Return the [x, y] coordinate for the center point of the cell that contains the specified text.  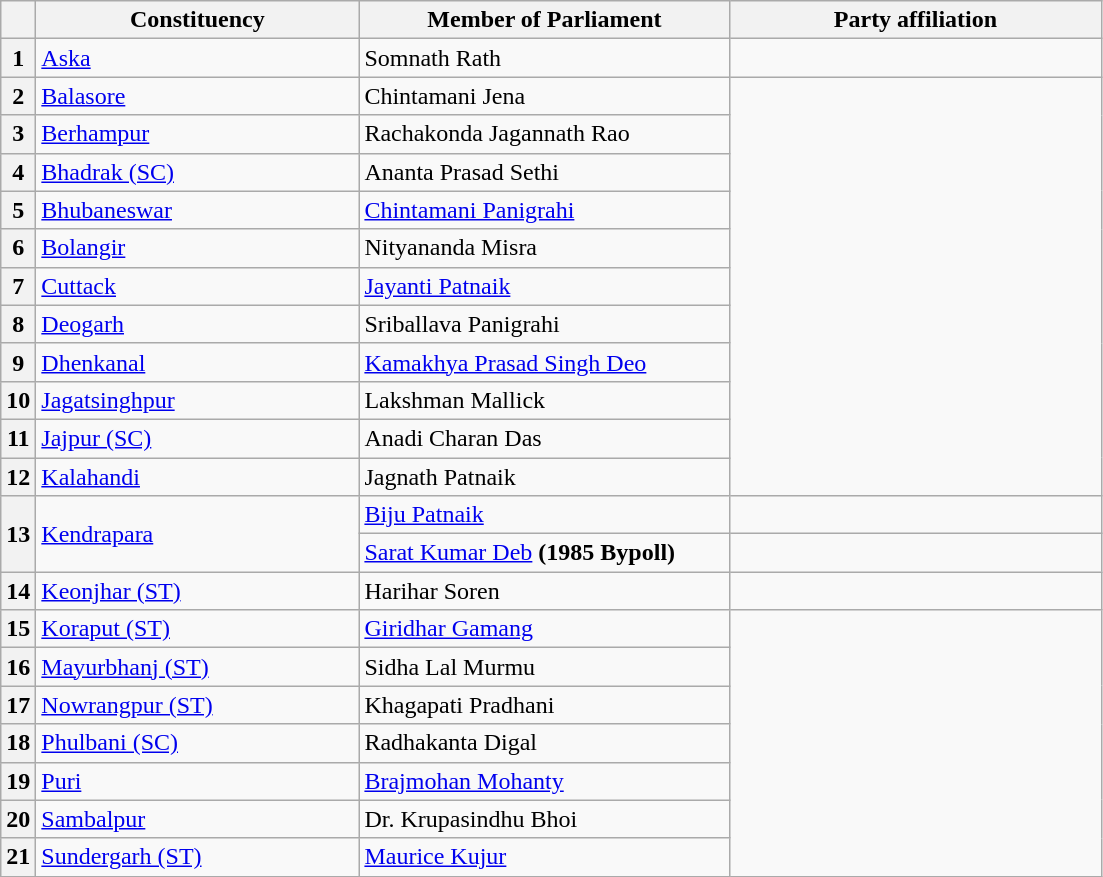
Somnath Rath [544, 58]
Maurice Kujur [544, 857]
Deogarh [198, 324]
Biju Patnaik [544, 515]
6 [18, 248]
Lakshman Mallick [544, 400]
1 [18, 58]
Anadi Charan Das [544, 438]
9 [18, 362]
Bolangir [198, 248]
Aska [198, 58]
Puri [198, 781]
Chintamani Jena [544, 96]
Balasore [198, 96]
Sundergarh (ST) [198, 857]
Member of Parliament [544, 20]
Bhubaneswar [198, 210]
Nowrangpur (ST) [198, 705]
Sambalpur [198, 819]
Brajmohan Mohanty [544, 781]
Rachakonda Jagannath Rao [544, 134]
Harihar Soren [544, 591]
Chintamani Panigrahi [544, 210]
12 [18, 477]
17 [18, 705]
Sriballava Panigrahi [544, 324]
8 [18, 324]
Bhadrak (SC) [198, 172]
2 [18, 96]
4 [18, 172]
10 [18, 400]
Jajpur (SC) [198, 438]
14 [18, 591]
Dhenkanal [198, 362]
Nityananda Misra [544, 248]
Dr. Krupasindhu Bhoi [544, 819]
Sidha Lal Murmu [544, 667]
Khagapati Pradhani [544, 705]
Kendrapara [198, 534]
Sarat Kumar Deb (1985 Bypoll) [544, 553]
11 [18, 438]
5 [18, 210]
3 [18, 134]
Ananta Prasad Sethi [544, 172]
Radhakanta Digal [544, 743]
20 [18, 819]
Berhampur [198, 134]
Kamakhya Prasad Singh Deo [544, 362]
Mayurbhanj (ST) [198, 667]
18 [18, 743]
Keonjhar (ST) [198, 591]
Jagatsinghpur [198, 400]
16 [18, 667]
19 [18, 781]
Jayanti Patnaik [544, 286]
Kalahandi [198, 477]
Cuttack [198, 286]
13 [18, 534]
21 [18, 857]
Jagnath Patnaik [544, 477]
Phulbani (SC) [198, 743]
15 [18, 629]
Koraput (ST) [198, 629]
Party affiliation [916, 20]
Constituency [198, 20]
Giridhar Gamang [544, 629]
7 [18, 286]
